Output the (x, y) coordinate of the center of the cell containing the given text.  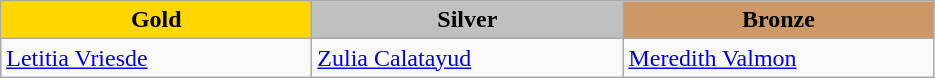
Silver (468, 20)
Zulia Calatayud (468, 58)
Gold (156, 20)
Letitia Vriesde (156, 58)
Bronze (778, 20)
Meredith Valmon (778, 58)
